Provide the [X, Y] coordinate of the cell's center where the given text is located.  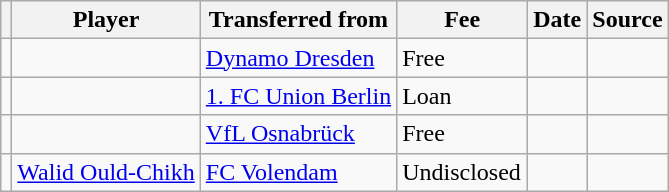
Loan [462, 96]
FC Volendam [298, 172]
Player [106, 20]
Undisclosed [462, 172]
Fee [462, 20]
VfL Osnabrück [298, 134]
Date [558, 20]
Dynamo Dresden [298, 58]
Walid Ould-Chikh [106, 172]
1. FC Union Berlin [298, 96]
Transferred from [298, 20]
Source [628, 20]
